Scan for the cell matching the given text and deliver its (X, Y) coordinate at center. 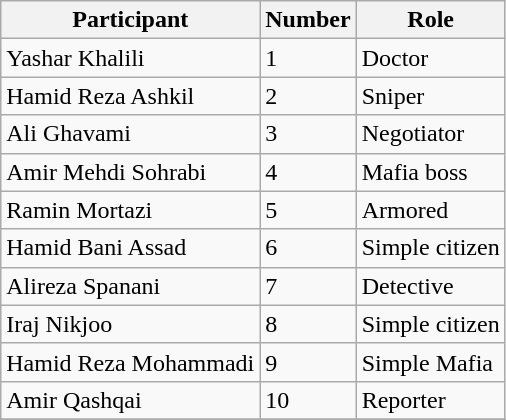
1 (308, 58)
6 (308, 248)
Hamid Reza Mohammadi (130, 362)
Simple Mafia (430, 362)
8 (308, 324)
Yashar Khalili (130, 58)
Negotiator (430, 134)
Iraj Nikjoo (130, 324)
Armored (430, 210)
3 (308, 134)
5 (308, 210)
Doctor (430, 58)
9 (308, 362)
Hamid Bani Assad (130, 248)
Ramin Mortazi (130, 210)
Role (430, 20)
4 (308, 172)
Number (308, 20)
Participant (130, 20)
Reporter (430, 400)
2 (308, 96)
10 (308, 400)
Detective (430, 286)
Alireza Spanani (130, 286)
Mafia boss (430, 172)
Ali Ghavami (130, 134)
Sniper (430, 96)
Hamid Reza Ashkil (130, 96)
Amir Mehdi Sohrabi (130, 172)
Amir Qashqai (130, 400)
7 (308, 286)
